Return [X, Y] of the center of cell containing provided text 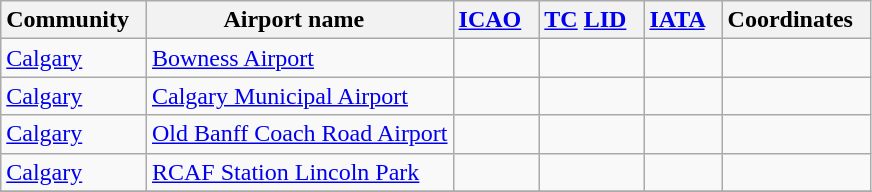
Airport name [300, 20]
TC LID [592, 20]
Community [74, 20]
Old Banff Coach Road Airport [300, 134]
ICAO [496, 20]
IATA [683, 20]
Bowness Airport [300, 58]
Calgary Municipal Airport [300, 96]
Coordinates [796, 20]
RCAF Station Lincoln Park [300, 172]
